For the text-containing cell, return its midpoint in [x, y] coordinate format. 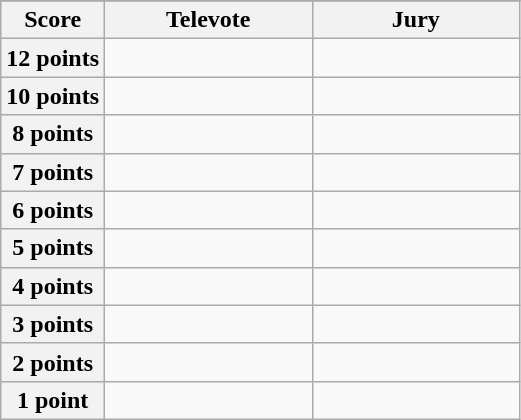
8 points [53, 134]
Televote [209, 20]
4 points [53, 286]
12 points [53, 58]
Score [53, 20]
Jury [416, 20]
6 points [53, 210]
1 point [53, 400]
7 points [53, 172]
2 points [53, 362]
10 points [53, 96]
3 points [53, 324]
5 points [53, 248]
